From the cell containing the given text, extract its center point as (X, Y) coordinate. 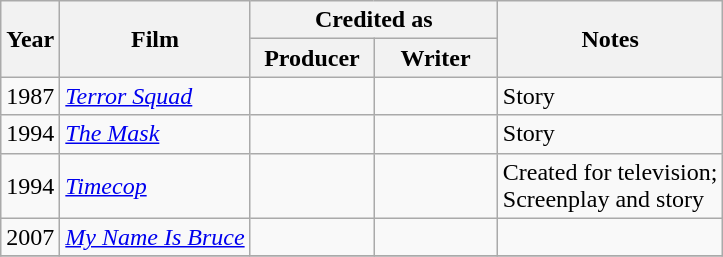
Year (30, 39)
2007 (30, 237)
Producer (312, 58)
Writer (436, 58)
Created for television; Screenplay and story (610, 186)
Timecop (155, 186)
Terror Squad (155, 96)
1987 (30, 96)
Credited as (374, 20)
The Mask (155, 134)
Film (155, 39)
Notes (610, 39)
My Name Is Bruce (155, 237)
